Pinpoint the cell where the given text exists, returning its (x, y) midpoint coordinate. 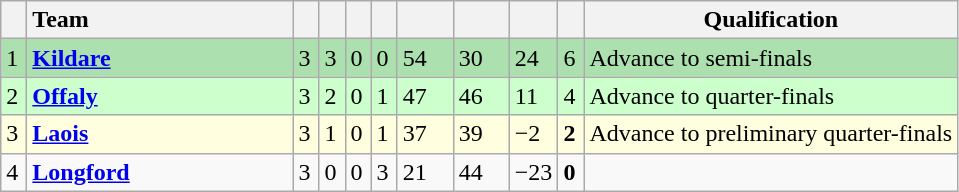
−2 (534, 134)
Team (160, 20)
54 (425, 58)
Laois (160, 134)
46 (481, 96)
Offaly (160, 96)
Advance to preliminary quarter-finals (771, 134)
Advance to semi-finals (771, 58)
30 (481, 58)
44 (481, 172)
Kildare (160, 58)
6 (571, 58)
21 (425, 172)
24 (534, 58)
Longford (160, 172)
39 (481, 134)
47 (425, 96)
11 (534, 96)
37 (425, 134)
−23 (534, 172)
Qualification (771, 20)
Advance to quarter-finals (771, 96)
